Return the [X, Y] coordinate for the center point of the cell that contains the specified text.  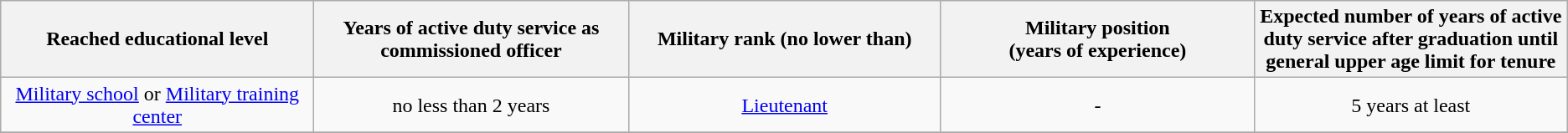
Military rank (no lower than) [784, 39]
Military school or Military training center [157, 105]
Reached educational level [157, 39]
- [1097, 105]
Military position(years of experience) [1097, 39]
5 years at least [1411, 105]
Lieutenant [784, 105]
Expected number of years of active duty service after graduation until general upper age limit for tenure [1411, 39]
no less than 2 years [471, 105]
Years of active duty service as commissioned officer [471, 39]
